Find where the given text appears and provide that cell's center as [X, Y] coordinate. 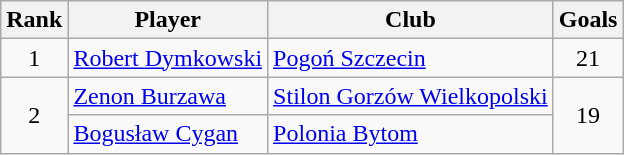
2 [34, 115]
Bogusław Cygan [168, 134]
Pogoń Szczecin [411, 58]
19 [588, 115]
Goals [588, 20]
Robert Dymkowski [168, 58]
21 [588, 58]
Player [168, 20]
Club [411, 20]
Polonia Bytom [411, 134]
1 [34, 58]
Rank [34, 20]
Zenon Burzawa [168, 96]
Stilon Gorzów Wielkopolski [411, 96]
